Find where the given text appears and provide that cell's center as (x, y) coordinate. 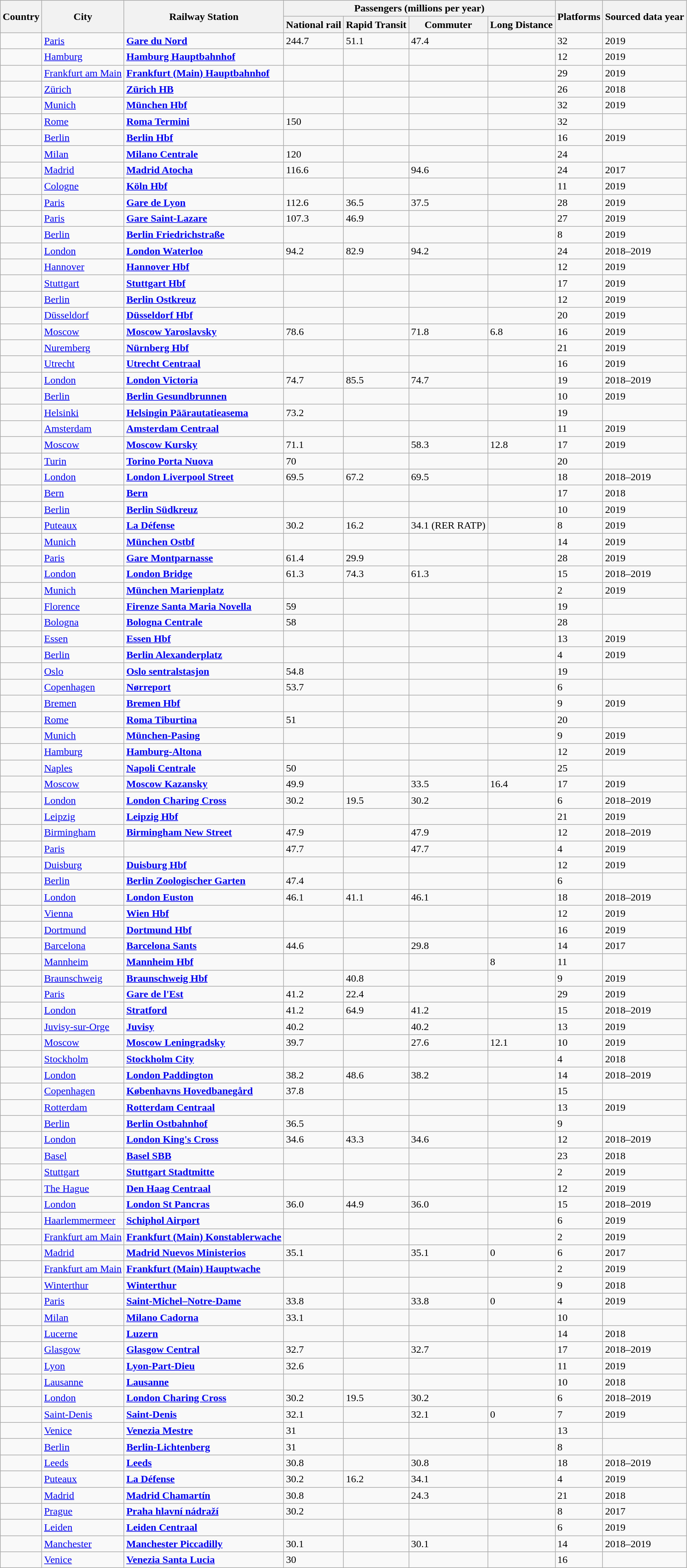
Amsterdam (83, 428)
Lucerne (83, 1334)
32.6 (314, 1366)
Stuttgart Hbf (204, 283)
Passengers (millions per year) (419, 8)
49.9 (314, 784)
The Hague (83, 1188)
Milano Cadorna (204, 1317)
Duisburg Hbf (204, 865)
Vienna (83, 913)
46.9 (376, 219)
Leiden Centraal (204, 1528)
London Paddington (204, 1075)
München Hbf (204, 105)
64.9 (376, 1011)
33.1 (314, 1317)
Gare Saint-Lazare (204, 219)
Hannover Hbf (204, 267)
Bremen (83, 703)
Rotterdam Centraal (204, 1107)
6.8 (522, 332)
Luzern (204, 1334)
22.4 (376, 994)
27.6 (448, 1043)
National rail (314, 25)
30 (314, 1560)
Madrid Nuevos Ministerios (204, 1253)
12.8 (522, 445)
116.6 (314, 170)
61.4 (314, 558)
107.3 (314, 219)
Saint-Michel–Notre-Dame (204, 1301)
71.1 (314, 445)
67.2 (376, 477)
Berlin Gesundbrunnen (204, 396)
Naples (83, 768)
Nørreport (204, 687)
Hamburg-Altona (204, 752)
London King's Cross (204, 1140)
Zürich HB (204, 89)
Amsterdam Centraal (204, 428)
Berlin Zoologischer Garten (204, 881)
27 (579, 219)
16.4 (522, 784)
50 (314, 768)
Mannheim Hbf (204, 962)
23 (579, 1156)
Oslo sentralstasjon (204, 671)
London Victoria (204, 380)
Duisburg (83, 865)
Wien Hbf (204, 913)
71.8 (448, 332)
82.9 (376, 251)
Long Distance (522, 25)
Sourced data year (644, 17)
120 (314, 154)
Helsinki (83, 412)
70 (314, 461)
Bologna (83, 622)
33.5 (448, 784)
Berlin Südkreuz (204, 510)
Moscow Kursky (204, 445)
München Marienplatz (204, 590)
Torino Porta Nuova (204, 461)
58.3 (448, 445)
Glasgow Central (204, 1350)
Commuter (448, 25)
51 (314, 720)
Braunschweig Hbf (204, 978)
Turin (83, 461)
Rotterdam (83, 1107)
Frankfurt (Main) Konstablerwache (204, 1237)
München-Pasing (204, 736)
12.1 (522, 1043)
Nuremberg (83, 348)
78.6 (314, 332)
48.6 (376, 1075)
37.8 (314, 1091)
London Liverpool Street (204, 477)
Dortmund Hbf (204, 929)
Berlin Ostkreuz (204, 299)
London Bridge (204, 574)
Stockholm City (204, 1059)
München Ostbf (204, 542)
Venezia Mestre (204, 1430)
Gare du Nord (204, 41)
Helsingin Päärautatieasema (204, 412)
Lyon-Part-Dieu (204, 1366)
51.1 (376, 41)
Rapid Transit (376, 25)
Praha hlavní nádraží (204, 1512)
Frankfurt (Main) Hauptbahnhof (204, 73)
Venezia Santa Lucia (204, 1560)
Berlin Ostbahnhof (204, 1123)
29.9 (376, 558)
Milano Centrale (204, 154)
Bremen Hbf (204, 703)
Florence (83, 606)
58 (314, 622)
Stockholm (83, 1059)
Zürich (83, 89)
Basel SBB (204, 1156)
Railway Station (204, 17)
London St Pancras (204, 1204)
Moscow Kazansky (204, 784)
Berlin Hbf (204, 138)
94.6 (448, 170)
Manchester Piccadilly (204, 1544)
City (83, 17)
Moscow Leningradsky (204, 1043)
53.7 (314, 687)
Moscow Yaroslavsky (204, 332)
41.1 (376, 897)
29.8 (448, 946)
Leipzig Hbf (204, 816)
Braunschweig (83, 978)
Lyon (83, 1366)
34.1 (448, 1479)
Frankfurt (Main) Hauptwache (204, 1269)
Düsseldorf Hbf (204, 315)
Gare de l'Est (204, 994)
43.3 (376, 1140)
Hannover (83, 267)
Barcelona (83, 946)
Bologna Centrale (204, 622)
34.1 (RER RATP) (448, 526)
40.8 (376, 978)
Country (21, 17)
7 (579, 1414)
74.3 (376, 574)
244.7 (314, 41)
Oslo (83, 671)
Essen Hbf (204, 639)
Madrid Atocha (204, 170)
Berlin Alexanderplatz (204, 655)
Gare Montparnasse (204, 558)
44.9 (376, 1204)
Köln Hbf (204, 186)
Nürnberg Hbf (204, 348)
Berlin-Lichtenberg (204, 1447)
Utrecht Centraal (204, 364)
Schiphol Airport (204, 1220)
Dortmund (83, 929)
Roma Termini (204, 121)
Basel (83, 1156)
Glasgow (83, 1350)
Napoli Centrale (204, 768)
London Euston (204, 897)
25 (579, 768)
Hamburg Hauptbahnhof (204, 57)
Leiden (83, 1528)
Roma Tiburtina (204, 720)
Juvisy-sur-Orge (83, 1027)
Stratford (204, 1011)
Prague (83, 1512)
Utrecht (83, 364)
73.2 (314, 412)
44.6 (314, 946)
Birmingham New Street (204, 833)
Barcelona Sants (204, 946)
39.7 (314, 1043)
85.5 (376, 380)
Platforms (579, 17)
Haarlemmermeer (83, 1220)
37.5 (448, 203)
Gare de Lyon (204, 203)
24.3 (448, 1495)
Den Haag Centraal (204, 1188)
Cologne (83, 186)
112.6 (314, 203)
Manchester (83, 1544)
London Waterloo (204, 251)
Mannheim (83, 962)
Stuttgart Stadtmitte (204, 1172)
Firenze Santa Maria Novella (204, 606)
Düsseldorf (83, 315)
54.8 (314, 671)
Leipzig (83, 816)
Berlin Friedrichstraße (204, 235)
59 (314, 606)
150 (314, 121)
Madrid Chamartín (204, 1495)
26 (579, 89)
Københavns Hovedbanegård (204, 1091)
Essen (83, 639)
Birmingham (83, 833)
Juvisy (204, 1027)
